For the text-containing cell, return its midpoint in [X, Y] coordinate format. 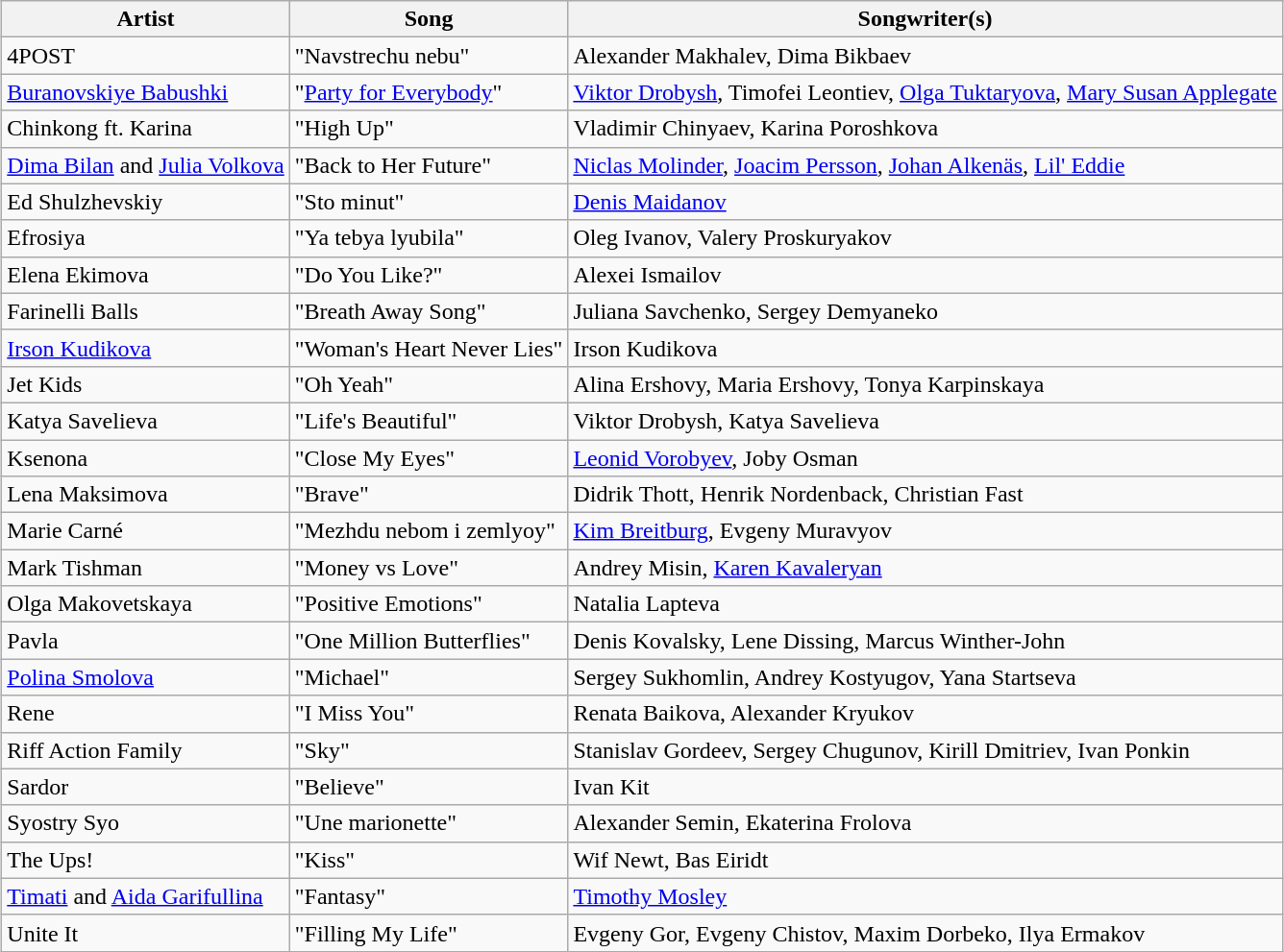
"Mezhdu nebom i zemlyoy" [429, 531]
Denis Kovalsky, Lene Dissing, Marcus Winther-John [925, 641]
Natalia Lapteva [925, 604]
Renata Baikova, Alexander Kryukov [925, 714]
Juliana Savchenko, Sergey Demyaneko [925, 311]
"Close My Eyes" [429, 458]
Stanislav Gordeev, Sergey Chugunov, Kirill Dmitriev, Ivan Ponkin [925, 750]
"Do You Like?" [429, 275]
"Party for Everybody" [429, 92]
"Une marionette" [429, 823]
Timati and Aida Garifullina [146, 896]
Dima Bilan and Julia Volkova [146, 165]
Chinkong ft. Karina [146, 129]
Kim Breitburg, Evgeny Muravyov [925, 531]
"Brave" [429, 495]
Pavla [146, 641]
4POST [146, 56]
"Filling My Life" [429, 933]
Alexander Makhalev, Dima Bikbaev [925, 56]
"Fantasy" [429, 896]
Alina Ershovy, Maria Ershovy, Tonya Karpinskaya [925, 384]
Oleg Ivanov, Valery Proskuryakov [925, 238]
Efrosiya [146, 238]
"One Million Butterflies" [429, 641]
Sergey Sukhomlin, Andrey Kostyugov, Yana Startseva [925, 677]
Leonid Vorobyev, Joby Osman [925, 458]
"Money vs Love" [429, 568]
"Life's Beautiful" [429, 421]
Riff Action Family [146, 750]
Ksenona [146, 458]
The Ups! [146, 860]
Timothy Mosley [925, 896]
Buranovskiye Babushki [146, 92]
Songwriter(s) [925, 19]
Katya Savelieva [146, 421]
Polina Smolova [146, 677]
"Oh Yeah" [429, 384]
Artist [146, 19]
Jet Kids [146, 384]
Alexei Ismailov [925, 275]
Sardor [146, 787]
"Back to Her Future" [429, 165]
"Breath Away Song" [429, 311]
Andrey Misin, Karen Kavaleryan [925, 568]
Mark Tishman [146, 568]
Farinelli Balls [146, 311]
Vladimir Chinyaev, Karina Poroshkova [925, 129]
"I Miss You" [429, 714]
Ed Shulzhevskiy [146, 202]
Syostry Syo [146, 823]
"High Up" [429, 129]
Elena Ekimova [146, 275]
Olga Makovetskaya [146, 604]
"Michael" [429, 677]
"Sky" [429, 750]
Viktor Drobysh, Timofei Leontiev, Olga Tuktaryova, Mary Susan Applegate [925, 92]
Song [429, 19]
Lena Maksimova [146, 495]
Wif Newt, Bas Eiridt [925, 860]
"Ya tebya lyubila" [429, 238]
"Woman's Heart Never Lies" [429, 348]
Alexander Semin, Ekaterina Frolova [925, 823]
Viktor Drobysh, Katya Savelieva [925, 421]
Denis Maidanov [925, 202]
"Believe" [429, 787]
Niclas Molinder, Joacim Persson, Johan Alkenäs, Lil' Eddie [925, 165]
"Sto minut" [429, 202]
"Positive Emotions" [429, 604]
Evgeny Gor, Evgeny Chistov, Maxim Dorbeko, Ilya Ermakov [925, 933]
Marie Carné [146, 531]
"Navstrechu nebu" [429, 56]
Rene [146, 714]
"Kiss" [429, 860]
Ivan Kit [925, 787]
Unite It [146, 933]
Didrik Thott, Henrik Nordenback, Christian Fast [925, 495]
